Extract the (X, Y) coordinate from the center of the cell holding the provided text.  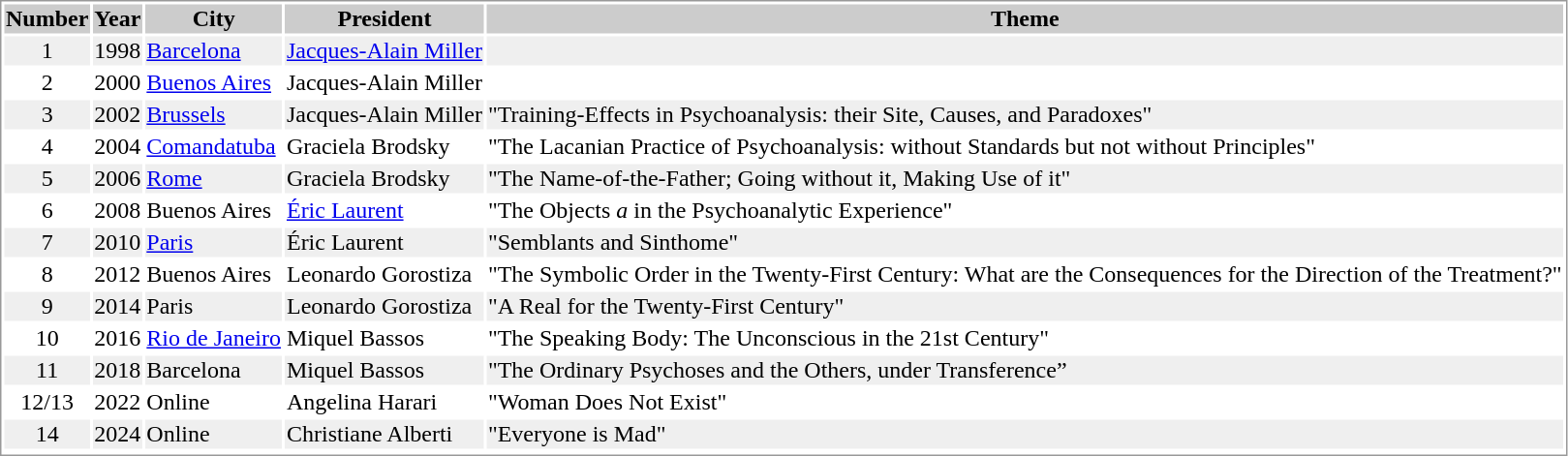
Theme (1025, 18)
2024 (118, 435)
Comandatuba (214, 146)
10 (46, 338)
5 (46, 179)
Angelina Harari (384, 402)
President (384, 18)
4 (46, 146)
2008 (118, 210)
11 (46, 371)
2002 (118, 115)
"Training-Effects in Psychoanalysis: their Site, Causes, and Paradoxes" (1025, 115)
"Semblants and Sinthome" (1025, 243)
"The Objects a in the Psychoanalytic Experience" (1025, 210)
Christiane Alberti (384, 435)
2018 (118, 371)
2000 (118, 82)
2004 (118, 146)
1998 (118, 51)
2016 (118, 338)
Rio de Janeiro (214, 338)
12/13 (46, 402)
"A Real for the Twenty-First Century" (1025, 307)
"The Lacanian Practice of Psychoanalysis: without Standards but not without Principles" (1025, 146)
1 (46, 51)
2012 (118, 274)
"The Speaking Body: The Unconscious in the 21st Century" (1025, 338)
9 (46, 307)
2010 (118, 243)
14 (46, 435)
City (214, 18)
2014 (118, 307)
6 (46, 210)
"The Name-of-the-Father; Going without it, Making Use of it" (1025, 179)
Number (46, 18)
"The Ordinary Psychoses and the Others, under Transference” (1025, 371)
"Everyone is Mad" (1025, 435)
2 (46, 82)
7 (46, 243)
Brussels (214, 115)
"The Symbolic Order in the Twenty-First Century: What are the Consequences for the Direction of the Treatment?" (1025, 274)
2022 (118, 402)
2006 (118, 179)
Rome (214, 179)
8 (46, 274)
3 (46, 115)
Year (118, 18)
"Woman Does Not Exist" (1025, 402)
